From the cell containing the given text, extract its center point as [x, y] coordinate. 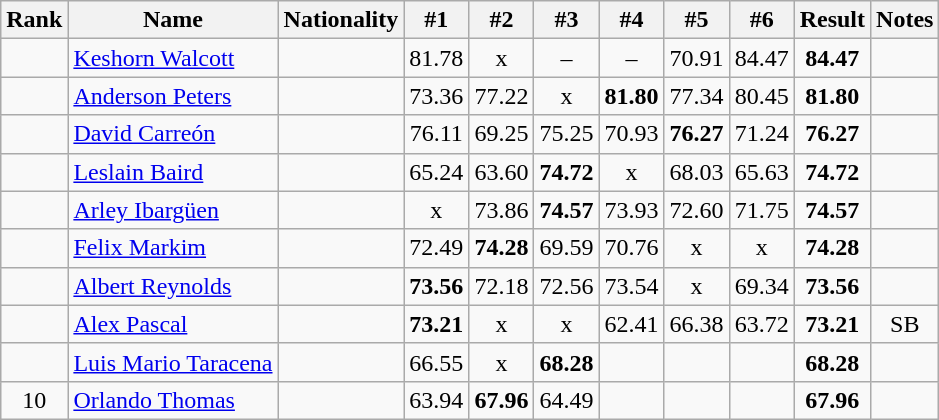
#6 [762, 20]
#5 [696, 20]
Arley Ibargüen [173, 210]
63.60 [502, 172]
73.54 [632, 286]
72.56 [566, 286]
77.34 [696, 96]
Alex Pascal [173, 324]
71.75 [762, 210]
70.91 [696, 58]
#3 [566, 20]
73.36 [436, 96]
Orlando Thomas [173, 400]
#1 [436, 20]
SB [905, 324]
#2 [502, 20]
70.93 [632, 134]
69.25 [502, 134]
75.25 [566, 134]
69.34 [762, 286]
72.60 [696, 210]
10 [34, 400]
62.41 [632, 324]
Rank [34, 20]
80.45 [762, 96]
63.94 [436, 400]
72.49 [436, 248]
Notes [905, 20]
73.86 [502, 210]
Anderson Peters [173, 96]
64.49 [566, 400]
66.55 [436, 362]
65.24 [436, 172]
65.63 [762, 172]
72.18 [502, 286]
69.59 [566, 248]
81.78 [436, 58]
76.11 [436, 134]
Result [832, 20]
Luis Mario Taracena [173, 362]
Nationality [341, 20]
Felix Markim [173, 248]
Name [173, 20]
66.38 [696, 324]
63.72 [762, 324]
70.76 [632, 248]
71.24 [762, 134]
77.22 [502, 96]
73.93 [632, 210]
David Carreón [173, 134]
Keshorn Walcott [173, 58]
#4 [632, 20]
Albert Reynolds [173, 286]
Leslain Baird [173, 172]
68.03 [696, 172]
